Search for the cell housing the specified text and yield its (X, Y) center coordinate. 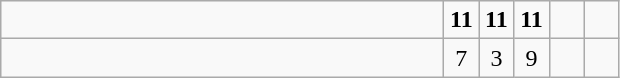
9 (532, 58)
7 (462, 58)
3 (496, 58)
